Return the [x, y] coordinate for the center point of the cell that contains the specified text.  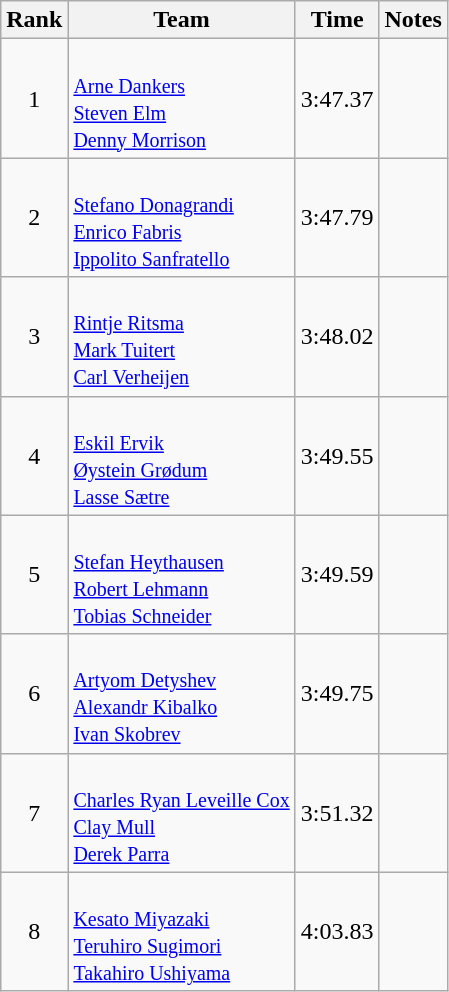
8 [34, 932]
Notes [413, 20]
3:47.79 [337, 218]
Stefano DonagrandiEnrico FabrisIppolito Sanfratello [182, 218]
5 [34, 574]
3:49.59 [337, 574]
Charles Ryan Leveille CoxClay Mull Derek Parra [182, 812]
Team [182, 20]
Rank [34, 20]
7 [34, 812]
4 [34, 456]
Stefan HeythausenRobert LehmannTobias Schneider [182, 574]
3:47.37 [337, 98]
Eskil ErvikØystein GrødumLasse Sætre [182, 456]
3 [34, 336]
3:48.02 [337, 336]
Arne DankersSteven ElmDenny Morrison [182, 98]
3:51.32 [337, 812]
6 [34, 694]
Rintje RitsmaMark TuitertCarl Verheijen [182, 336]
Kesato MiyazakiTeruhiro SugimoriTakahiro Ushiyama [182, 932]
2 [34, 218]
4:03.83 [337, 932]
3:49.55 [337, 456]
3:49.75 [337, 694]
Artyom DetyshevAlexandr KibalkoIvan Skobrev [182, 694]
Time [337, 20]
1 [34, 98]
